Determine the [X, Y] coordinate at the center of the cell enclosing the given text.  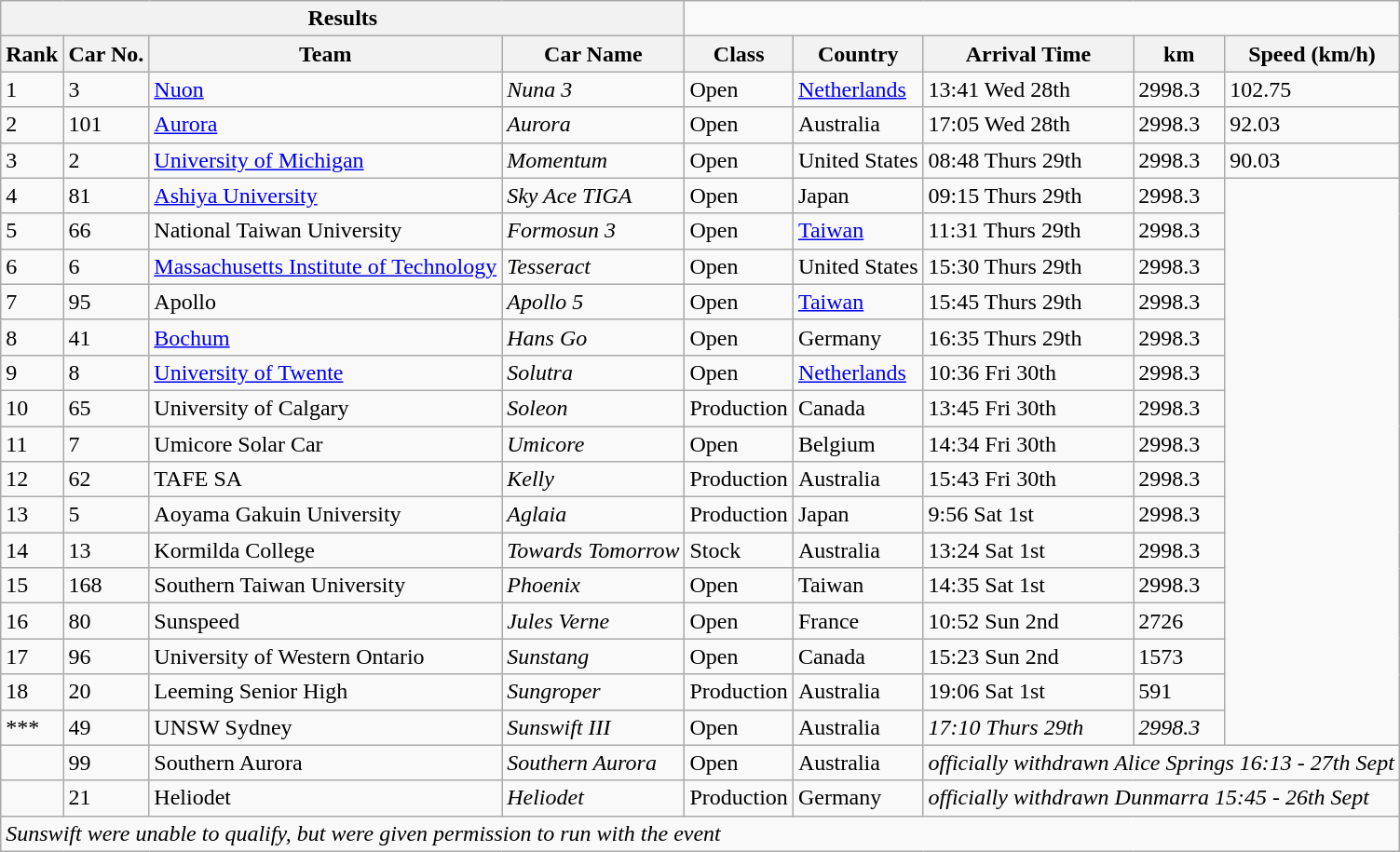
officially withdrawn Dunmarra 15:45 - 26th Sept [1161, 798]
Nuon [326, 89]
101 [106, 125]
15:23 Sun 2nd [1028, 656]
Results [343, 19]
Car Name [593, 54]
Jules Verne [593, 621]
Nuna 3 [593, 89]
Apollo 5 [593, 302]
96 [106, 656]
TAFE SA [326, 480]
14 [32, 550]
17:05 Wed 28th [1028, 125]
19:06 Sat 1st [1028, 692]
80 [106, 621]
95 [106, 302]
Speed (km/h) [1312, 54]
National Taiwan University [326, 231]
Ashiya University [326, 196]
13:45 Fri 30th [1028, 408]
17:10 Thurs 29th [1028, 727]
1573 [1179, 656]
10:36 Fri 30th [1028, 372]
11:31 Thurs 29th [1028, 231]
Tesseract [593, 266]
1 [32, 89]
Sky Ace TIGA [593, 196]
09:15 Thurs 29th [1028, 196]
Sunstang [593, 656]
Southern Taiwan University [326, 586]
Kelly [593, 480]
Aglaia [593, 515]
Bochum [326, 337]
66 [106, 231]
9 [32, 372]
France [858, 621]
14:35 Sat 1st [1028, 586]
21 [106, 798]
62 [106, 480]
17 [32, 656]
Aoyama Gakuin University [326, 515]
15 [32, 586]
University of Western Ontario [326, 656]
13:24 Sat 1st [1028, 550]
Apollo [326, 302]
Rank [32, 54]
University of Twente [326, 372]
99 [106, 763]
*** [32, 727]
Massachusetts Institute of Technology [326, 266]
10 [32, 408]
Sunswift III [593, 727]
12 [32, 480]
Momentum [593, 160]
81 [106, 196]
49 [106, 727]
16:35 Thurs 29th [1028, 337]
Towards Tomorrow [593, 550]
11 [32, 444]
168 [106, 586]
4 [32, 196]
92.03 [1312, 125]
Arrival Time [1028, 54]
officially withdrawn Alice Springs 16:13 - 27th Sept [1161, 763]
Team [326, 54]
65 [106, 408]
Phoenix [593, 586]
15:30 Thurs 29th [1028, 266]
Solutra [593, 372]
Umicore [593, 444]
591 [1179, 692]
15:43 Fri 30th [1028, 480]
Car No. [106, 54]
15:45 Thurs 29th [1028, 302]
41 [106, 337]
University of Calgary [326, 408]
km [1179, 54]
14:34 Fri 30th [1028, 444]
Sunspeed [326, 621]
Leeming Senior High [326, 692]
Kormilda College [326, 550]
Soleon [593, 408]
90.03 [1312, 160]
Sunswift were unable to qualify, but were given permission to run with the event [700, 833]
UNSW Sydney [326, 727]
Class [739, 54]
Sungroper [593, 692]
Stock [739, 550]
Hans Go [593, 337]
20 [106, 692]
10:52 Sun 2nd [1028, 621]
18 [32, 692]
16 [32, 621]
13:41 Wed 28th [1028, 89]
Umicore Solar Car [326, 444]
University of Michigan [326, 160]
Formosun 3 [593, 231]
08:48 Thurs 29th [1028, 160]
Belgium [858, 444]
102.75 [1312, 89]
9:56 Sat 1st [1028, 515]
Country [858, 54]
2726 [1179, 621]
